Capture the cell that displays the provided text and extract its (x, y) central coordinate. 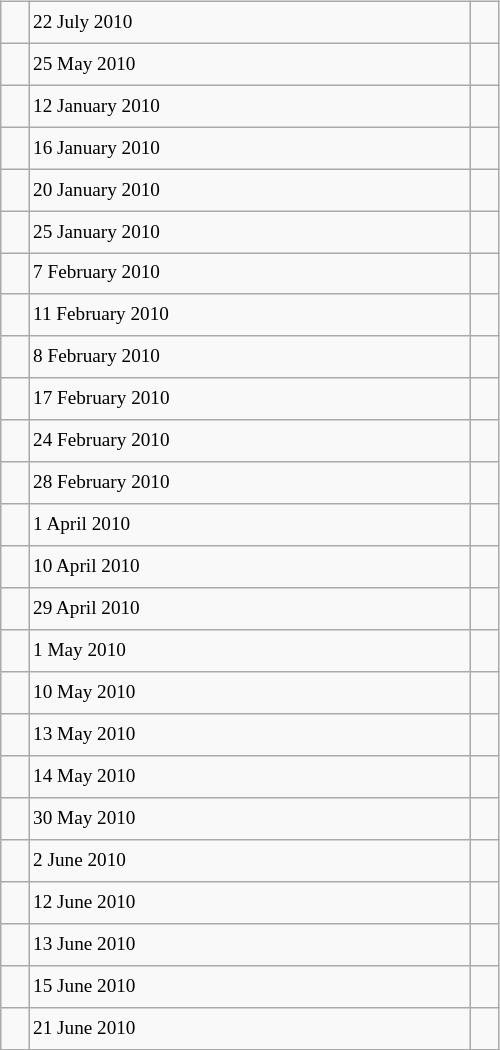
12 January 2010 (249, 106)
13 May 2010 (249, 735)
15 June 2010 (249, 986)
1 May 2010 (249, 651)
29 April 2010 (249, 609)
30 May 2010 (249, 819)
14 May 2010 (249, 777)
12 June 2010 (249, 902)
7 February 2010 (249, 274)
22 July 2010 (249, 22)
10 April 2010 (249, 567)
20 January 2010 (249, 190)
21 June 2010 (249, 1028)
10 May 2010 (249, 693)
1 April 2010 (249, 525)
24 February 2010 (249, 441)
11 February 2010 (249, 315)
25 May 2010 (249, 64)
16 January 2010 (249, 148)
8 February 2010 (249, 357)
25 January 2010 (249, 232)
13 June 2010 (249, 944)
17 February 2010 (249, 399)
2 June 2010 (249, 861)
28 February 2010 (249, 483)
